Provide the (X, Y) coordinate of the cell's center where the given text is located.  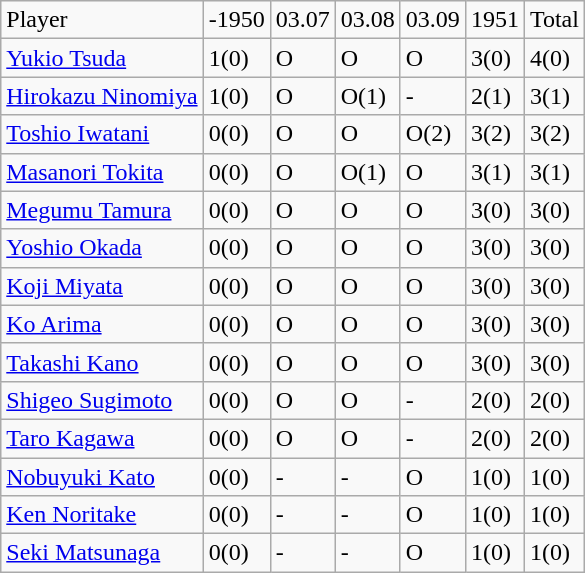
1951 (494, 20)
Ken Noritake (102, 515)
Koji Miyata (102, 286)
Hirokazu Ninomiya (102, 96)
4(0) (554, 58)
Seki Matsunaga (102, 553)
2(1) (494, 96)
Toshio Iwatani (102, 134)
Megumu Tamura (102, 210)
Takashi Kano (102, 362)
Total (554, 20)
-1950 (236, 20)
Player (102, 20)
Shigeo Sugimoto (102, 400)
03.07 (302, 20)
Masanori Tokita (102, 172)
03.08 (368, 20)
03.09 (432, 20)
Nobuyuki Kato (102, 477)
Ko Arima (102, 324)
O(2) (432, 134)
Yoshio Okada (102, 248)
Taro Kagawa (102, 438)
Yukio Tsuda (102, 58)
